From the cell containing the given text, extract its center point as (x, y) coordinate. 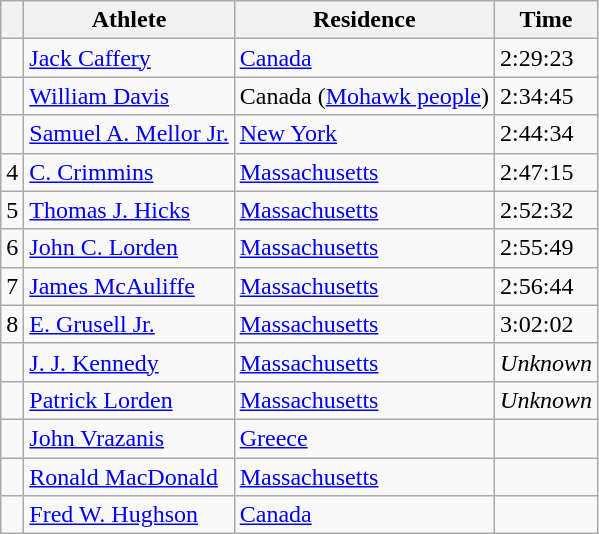
Time (546, 20)
Jack Caffery (129, 58)
8 (12, 324)
John C. Lorden (129, 248)
3:02:02 (546, 324)
John Vrazanis (129, 438)
Residence (364, 20)
J. J. Kennedy (129, 362)
Greece (364, 438)
2:56:44 (546, 286)
C. Crimmins (129, 172)
Samuel A. Mellor Jr. (129, 134)
Thomas J. Hicks (129, 210)
Patrick Lorden (129, 400)
2:55:49 (546, 248)
Canada (Mohawk people) (364, 96)
William Davis (129, 96)
5 (12, 210)
2:29:23 (546, 58)
6 (12, 248)
E. Grusell Jr. (129, 324)
New York (364, 134)
Fred W. Hughson (129, 515)
Athlete (129, 20)
7 (12, 286)
4 (12, 172)
Ronald MacDonald (129, 477)
2:47:15 (546, 172)
2:34:45 (546, 96)
James McAuliffe (129, 286)
2:52:32 (546, 210)
2:44:34 (546, 134)
